Find where the given text appears and provide that cell's center as [X, Y] coordinate. 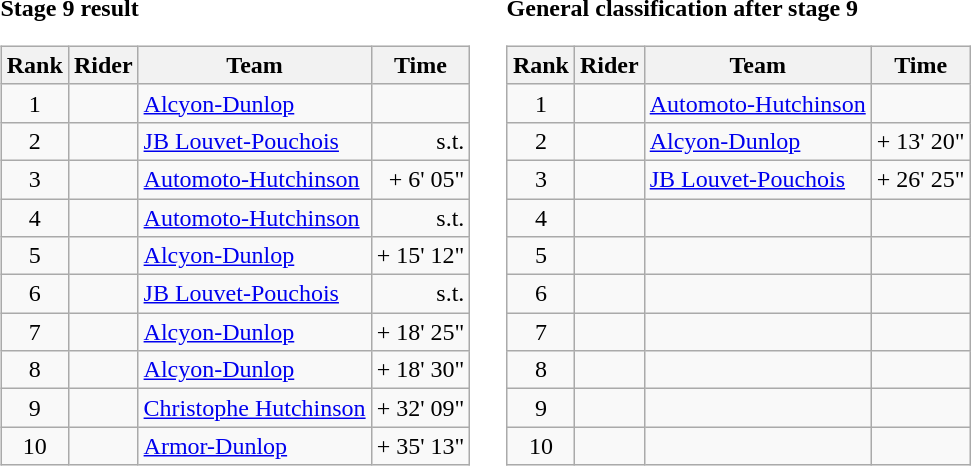
Christophe Hutchinson [254, 408]
+ 13' 20" [920, 141]
+ 15' 12" [420, 256]
Armor-Dunlop [254, 446]
+ 18' 30" [420, 370]
+ 32' 09" [420, 408]
+ 26' 25" [920, 179]
+ 18' 25" [420, 332]
+ 6' 05" [420, 179]
+ 35' 13" [420, 446]
